Output the [x, y] coordinate of the center of the cell containing the given text.  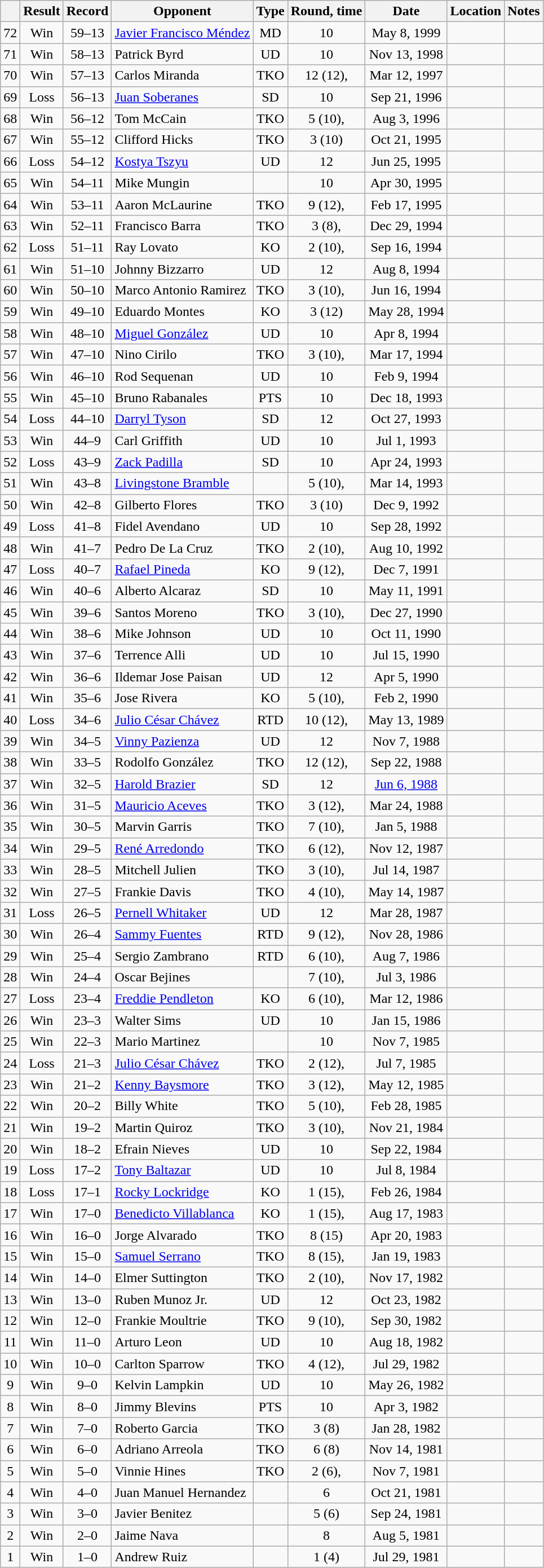
Nov 21, 1984 [406, 1127]
4 (12), [326, 1364]
28–5 [87, 870]
May 12, 1985 [406, 1085]
Aug 10, 1992 [406, 548]
Mauricio Aceves [183, 805]
4 (10), [326, 891]
Apr 8, 1994 [406, 333]
56–12 [87, 118]
28 [10, 977]
Kenny Baysmore [183, 1085]
Johnny Bizzarro [183, 269]
68 [10, 118]
3 (8), [326, 226]
Ruben Munoz Jr. [183, 1299]
Marco Antonio Ramirez [183, 290]
23 [10, 1085]
32 [10, 891]
9 [10, 1385]
33 [10, 870]
1 (4) [326, 1557]
Mitchell Julien [183, 870]
Clifford Hicks [183, 140]
11–0 [87, 1342]
21–3 [87, 1063]
Sep 22, 1988 [406, 763]
Kostya Tszyu [183, 161]
21 [10, 1127]
8–0 [87, 1407]
Pedro De La Cruz [183, 548]
36 [10, 805]
55–12 [87, 140]
2 (6), [326, 1471]
Apr 30, 1995 [406, 183]
Walter Sims [183, 1020]
18–2 [87, 1149]
52–11 [87, 226]
44–10 [87, 419]
Darryl Tyson [183, 419]
49–10 [87, 312]
47 [10, 569]
Samuel Serrano [183, 1256]
43 [10, 655]
Aug 3, 1996 [406, 118]
Mike Johnson [183, 634]
Nov 7, 1988 [406, 741]
58 [10, 333]
Feb 2, 1990 [406, 698]
Oct 27, 1993 [406, 419]
40 [10, 720]
Vinny Pazienza [183, 741]
May 14, 1987 [406, 891]
Aug 7, 1986 [406, 956]
Jul 7, 1985 [406, 1063]
6–0 [87, 1450]
34–6 [87, 720]
Arturo Leon [183, 1342]
Mar 17, 1994 [406, 355]
Nino Cirilo [183, 355]
Feb 9, 1994 [406, 376]
Nov 17, 1982 [406, 1278]
Jul 3, 1986 [406, 977]
20–2 [87, 1106]
Jimmy Blevins [183, 1407]
Round, time [326, 11]
Date [406, 11]
Oscar Bejines [183, 977]
47–10 [87, 355]
31–5 [87, 805]
3–0 [87, 1514]
Juan Manuel Hernandez [183, 1492]
Mario Martinez [183, 1042]
Jul 15, 1990 [406, 655]
Freddie Pendleton [183, 999]
25–4 [87, 956]
53–11 [87, 204]
32–5 [87, 784]
24 [10, 1063]
Dec 18, 1993 [406, 398]
Record [87, 11]
19 [10, 1170]
21–2 [87, 1085]
54–12 [87, 161]
Nov 14, 1981 [406, 1450]
Jan 5, 1988 [406, 827]
Oct 21, 1995 [406, 140]
Mar 12, 1997 [406, 76]
Alberto Alcaraz [183, 591]
Jorge Alvarado [183, 1235]
16 [10, 1235]
Jan 15, 1986 [406, 1020]
René Arredondo [183, 848]
17–2 [87, 1170]
65 [10, 183]
14–0 [87, 1278]
Jul 8, 1984 [406, 1170]
31 [10, 913]
60 [10, 290]
62 [10, 247]
Elmer Suttington [183, 1278]
3 (8) [326, 1428]
52 [10, 462]
30–5 [87, 827]
26–4 [87, 934]
67 [10, 140]
39–6 [87, 612]
Vinnie Hines [183, 1471]
63 [10, 226]
7–0 [87, 1428]
Pernell Whitaker [183, 913]
Benedicto Villablanca [183, 1213]
Nov 7, 1985 [406, 1042]
Rodolfo González [183, 763]
35 [10, 827]
Result [42, 11]
Feb 17, 1995 [406, 204]
27 [10, 999]
40–7 [87, 569]
66 [10, 161]
71 [10, 54]
53 [10, 441]
May 13, 1989 [406, 720]
Ray Lovato [183, 247]
23–4 [87, 999]
May 26, 1982 [406, 1385]
Mar 14, 1993 [406, 483]
Feb 28, 1985 [406, 1106]
30 [10, 934]
2 (12), [326, 1063]
Fidel Avendano [183, 526]
Miguel González [183, 333]
18 [10, 1192]
Rafael Pineda [183, 569]
7 [10, 1428]
Jun 25, 1995 [406, 161]
34–5 [87, 741]
Dec 27, 1990 [406, 612]
Oct 23, 1982 [406, 1299]
Jun 6, 1988 [406, 784]
Frankie Davis [183, 891]
4 [10, 1492]
Eduardo Montes [183, 312]
43–9 [87, 462]
Adriano Arreola [183, 1450]
5 [10, 1471]
35–6 [87, 698]
Oct 21, 1981 [406, 1492]
Kelvin Lampkin [183, 1385]
Mar 24, 1988 [406, 805]
8 (15) [326, 1235]
59–13 [87, 33]
58–13 [87, 54]
46–10 [87, 376]
51–11 [87, 247]
Jul 29, 1981 [406, 1557]
May 11, 1991 [406, 591]
70 [10, 76]
59 [10, 312]
Jul 14, 1987 [406, 870]
25 [10, 1042]
64 [10, 204]
Frankie Moultrie [183, 1321]
Jan 28, 1982 [406, 1428]
2–0 [87, 1535]
Mar 12, 1986 [406, 999]
57 [10, 355]
8 (15), [326, 1256]
4–0 [87, 1492]
48 [10, 548]
17–0 [87, 1213]
43–8 [87, 483]
22 [10, 1106]
46 [10, 591]
Apr 5, 1990 [406, 677]
1 [10, 1557]
Apr 3, 1982 [406, 1407]
41–7 [87, 548]
Aaron McLaurine [183, 204]
17 [10, 1213]
51–10 [87, 269]
13 [10, 1299]
Jun 16, 1994 [406, 290]
54–11 [87, 183]
Opponent [183, 11]
42 [10, 677]
12–0 [87, 1321]
Aug 8, 1994 [406, 269]
61 [10, 269]
13–0 [87, 1299]
41–8 [87, 526]
Jul 29, 1982 [406, 1364]
Patrick Byrd [183, 54]
Mar 28, 1987 [406, 913]
Sammy Fuentes [183, 934]
45 [10, 612]
Sep 16, 1994 [406, 247]
1–0 [87, 1557]
34 [10, 848]
Aug 5, 1981 [406, 1535]
5–0 [87, 1471]
39 [10, 741]
26–5 [87, 913]
Gilberto Flores [183, 505]
23–3 [87, 1020]
Dec 29, 1994 [406, 226]
Jose Rivera [183, 698]
Tom McCain [183, 118]
11 [10, 1342]
16–0 [87, 1235]
57–13 [87, 76]
Javier Benitez [183, 1514]
15 [10, 1256]
44–9 [87, 441]
Tony Baltazar [183, 1170]
Efrain Nieves [183, 1149]
14 [10, 1278]
Jaime Nava [183, 1535]
54 [10, 419]
Juan Soberanes [183, 97]
Ildemar Jose Paisan [183, 677]
Nov 28, 1986 [406, 934]
Roberto Garcia [183, 1428]
May 28, 1994 [406, 312]
17–1 [87, 1192]
Billy White [183, 1106]
Mike Mungin [183, 183]
19–2 [87, 1127]
Marvin Garris [183, 827]
3 [10, 1514]
May 8, 1999 [406, 33]
36–6 [87, 677]
Carlos Miranda [183, 76]
Notes [524, 11]
45–10 [87, 398]
56 [10, 376]
5 (6) [326, 1514]
20 [10, 1149]
Martin Quiroz [183, 1127]
Type [271, 11]
Carl Griffith [183, 441]
Sep 21, 1996 [406, 97]
51 [10, 483]
Sergio Zambrano [183, 956]
Apr 20, 1983 [406, 1235]
6 (12), [326, 848]
Javier Francisco Méndez [183, 33]
Carlton Sparrow [183, 1364]
56–13 [87, 97]
37–6 [87, 655]
44 [10, 634]
42–8 [87, 505]
3 (12) [326, 312]
Nov 13, 1998 [406, 54]
41 [10, 698]
Terrence Alli [183, 655]
Jan 19, 1983 [406, 1256]
9 (10), [326, 1321]
72 [10, 33]
Aug 18, 1982 [406, 1342]
9–0 [87, 1385]
22–3 [87, 1042]
29 [10, 956]
38–6 [87, 634]
Sep 22, 1984 [406, 1149]
Bruno Rabanales [183, 398]
50 [10, 505]
Apr 24, 1993 [406, 462]
Rocky Lockridge [183, 1192]
24–4 [87, 977]
Oct 11, 1990 [406, 634]
50–10 [87, 290]
2 [10, 1535]
10 (12), [326, 720]
27–5 [87, 891]
Aug 17, 1983 [406, 1213]
Harold Brazier [183, 784]
Santos Moreno [183, 612]
10–0 [87, 1364]
29–5 [87, 848]
33–5 [87, 763]
Rod Sequenan [183, 376]
49 [10, 526]
6 (8) [326, 1450]
26 [10, 1020]
Sep 28, 1992 [406, 526]
Livingstone Bramble [183, 483]
37 [10, 784]
Francisco Barra [183, 226]
MD [271, 33]
48–10 [87, 333]
Andrew Ruiz [183, 1557]
Dec 9, 1992 [406, 505]
55 [10, 398]
Sep 30, 1982 [406, 1321]
Dec 7, 1991 [406, 569]
Sep 24, 1981 [406, 1514]
15–0 [87, 1256]
Zack Padilla [183, 462]
Location [476, 11]
Feb 26, 1984 [406, 1192]
69 [10, 97]
38 [10, 763]
Nov 12, 1987 [406, 848]
Jul 1, 1993 [406, 441]
Nov 7, 1981 [406, 1471]
40–6 [87, 591]
